Locate the cell with the specified text and output its [x, y] center coordinate. 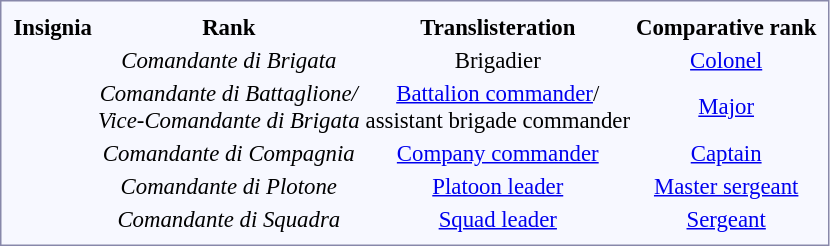
Comandante di Battaglione/Vice-Comandante di Brigata [230, 106]
Major [726, 106]
Comandante di Brigata [230, 60]
Sergeant [726, 219]
Comandante di Compagnia [230, 153]
Rank [230, 27]
Captain [726, 153]
Platoon leader [498, 186]
Comandante di Squadra [230, 219]
Company commander [498, 153]
Squad leader [498, 219]
Brigadier [498, 60]
Comparative rank [726, 27]
Translisteration [498, 27]
Master sergeant [726, 186]
Colonel [726, 60]
Insignia [53, 27]
Battalion commander/assistant brigade commander [498, 106]
Comandante di Plotone [230, 186]
